Locate the cell with the specified text and output its (X, Y) center coordinate. 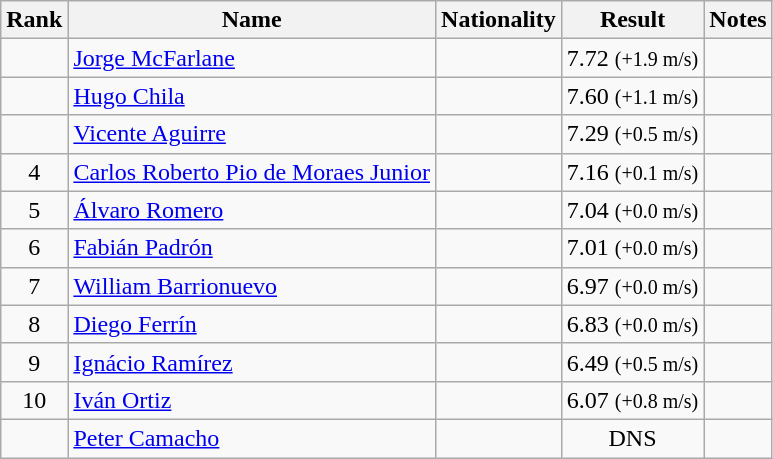
10 (34, 400)
5 (34, 210)
6.07 (+0.8 m/s) (632, 400)
Carlos Roberto Pio de Moraes Junior (252, 172)
Ignácio Ramírez (252, 362)
7.29 (+0.5 m/s) (632, 134)
Peter Camacho (252, 438)
9 (34, 362)
Nationality (499, 20)
7.04 (+0.0 m/s) (632, 210)
6.97 (+0.0 m/s) (632, 286)
DNS (632, 438)
Name (252, 20)
6.49 (+0.5 m/s) (632, 362)
Jorge McFarlane (252, 58)
Fabián Padrón (252, 248)
Iván Ortiz (252, 400)
8 (34, 324)
Hugo Chila (252, 96)
7 (34, 286)
Rank (34, 20)
Notes (738, 20)
6 (34, 248)
Vicente Aguirre (252, 134)
4 (34, 172)
Álvaro Romero (252, 210)
Result (632, 20)
7.01 (+0.0 m/s) (632, 248)
6.83 (+0.0 m/s) (632, 324)
7.60 (+1.1 m/s) (632, 96)
Diego Ferrín (252, 324)
7.72 (+1.9 m/s) (632, 58)
William Barrionuevo (252, 286)
7.16 (+0.1 m/s) (632, 172)
